Provide the [x, y] coordinate of the cell's center where the given text is located.  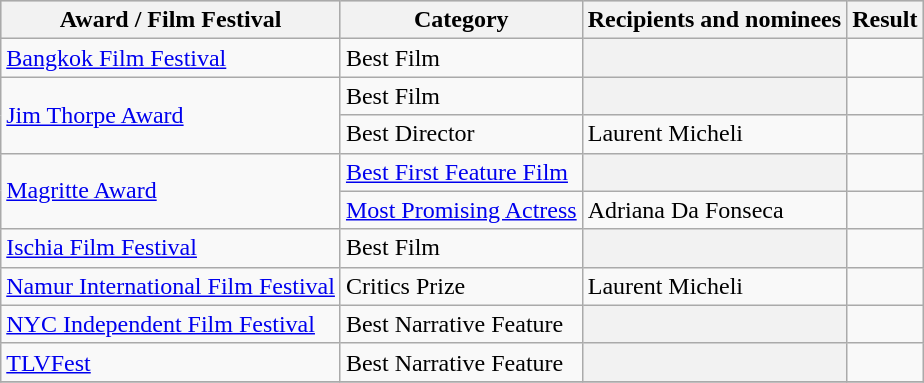
Best Director [461, 134]
Recipients and nominees [714, 20]
TLVFest [171, 362]
Award / Film Festival [171, 20]
NYC Independent Film Festival [171, 324]
Namur International Film Festival [171, 286]
Ischia Film Festival [171, 248]
Jim Thorpe Award [171, 115]
Result [885, 20]
Critics Prize [461, 286]
Adriana Da Fonseca [714, 210]
Most Promising Actress [461, 210]
Bangkok Film Festival [171, 58]
Category [461, 20]
Magritte Award [171, 191]
Best First Feature Film [461, 172]
